Return the [X, Y] coordinate for the center point of the cell that contains the specified text.  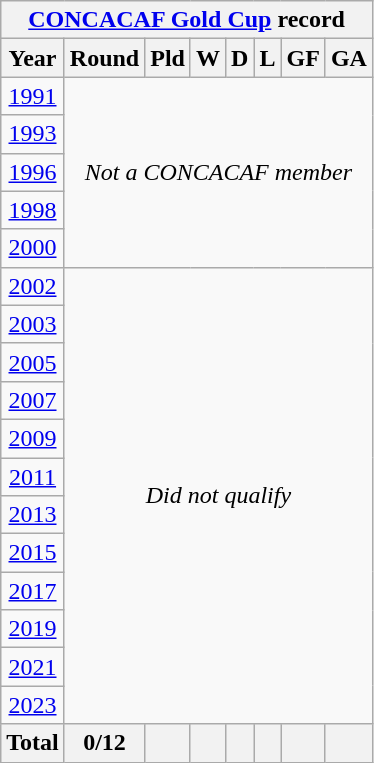
2021 [33, 667]
Pld [168, 58]
Not a CONCACAF member [218, 172]
2002 [33, 286]
1998 [33, 210]
W [208, 58]
1996 [33, 172]
2013 [33, 515]
Year [33, 58]
2009 [33, 438]
GA [348, 58]
CONCACAF Gold Cup record [187, 20]
L [268, 58]
2015 [33, 553]
2011 [33, 477]
2003 [33, 324]
Round [104, 58]
0/12 [104, 743]
Did not qualify [218, 496]
2007 [33, 400]
2000 [33, 248]
2023 [33, 705]
2017 [33, 591]
D [240, 58]
2005 [33, 362]
GF [303, 58]
2019 [33, 629]
1993 [33, 134]
Total [33, 743]
1991 [33, 96]
